Return the (x, y) coordinate for the center point of the cell that contains the specified text.  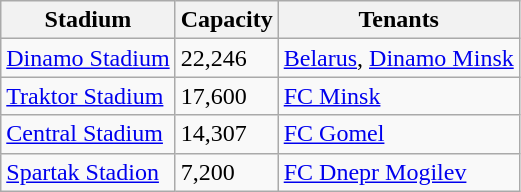
Spartak Stadion (88, 172)
Traktor Stadium (88, 96)
FC Gomel (398, 134)
7,200 (226, 172)
Dinamo Stadium (88, 58)
Stadium (88, 20)
14,307 (226, 134)
Capacity (226, 20)
Central Stadium (88, 134)
FC Minsk (398, 96)
FC Dnepr Mogilev (398, 172)
Belarus, Dinamo Minsk (398, 58)
17,600 (226, 96)
Tenants (398, 20)
22,246 (226, 58)
